Output the (x, y) coordinate of the center of the cell containing the given text.  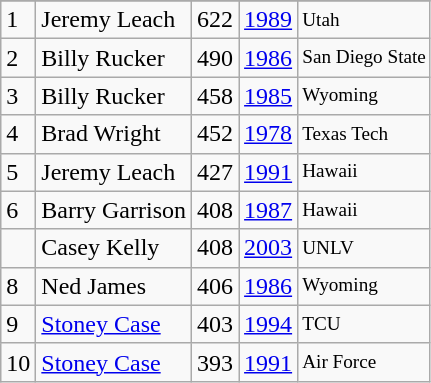
393 (216, 362)
1987 (268, 210)
Barry Garrison (114, 210)
1989 (268, 20)
406 (216, 286)
1 (18, 20)
TCU (364, 324)
Casey Kelly (114, 248)
2 (18, 58)
1985 (268, 96)
452 (216, 134)
1978 (268, 134)
10 (18, 362)
5 (18, 172)
622 (216, 20)
427 (216, 172)
490 (216, 58)
Texas Tech (364, 134)
1994 (268, 324)
403 (216, 324)
2003 (268, 248)
4 (18, 134)
6 (18, 210)
San Diego State (364, 58)
Utah (364, 20)
Ned James (114, 286)
9 (18, 324)
Brad Wright (114, 134)
Air Force (364, 362)
UNLV (364, 248)
8 (18, 286)
3 (18, 96)
458 (216, 96)
